Locate the cell with the specified text and output its (X, Y) center coordinate. 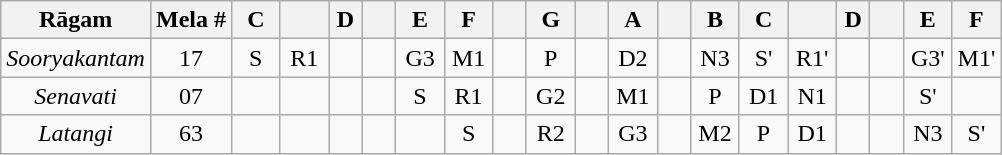
D2 (634, 58)
A (634, 20)
Senavati (76, 96)
G3' (928, 58)
N1 (812, 96)
R1' (812, 58)
Latangi (76, 134)
63 (190, 134)
M2 (716, 134)
G (550, 20)
M1' (976, 58)
17 (190, 58)
Rāgam (76, 20)
G2 (550, 96)
Mela # (190, 20)
Sooryakantam (76, 58)
R2 (550, 134)
07 (190, 96)
B (716, 20)
